Search for the cell housing the specified text and yield its (x, y) center coordinate. 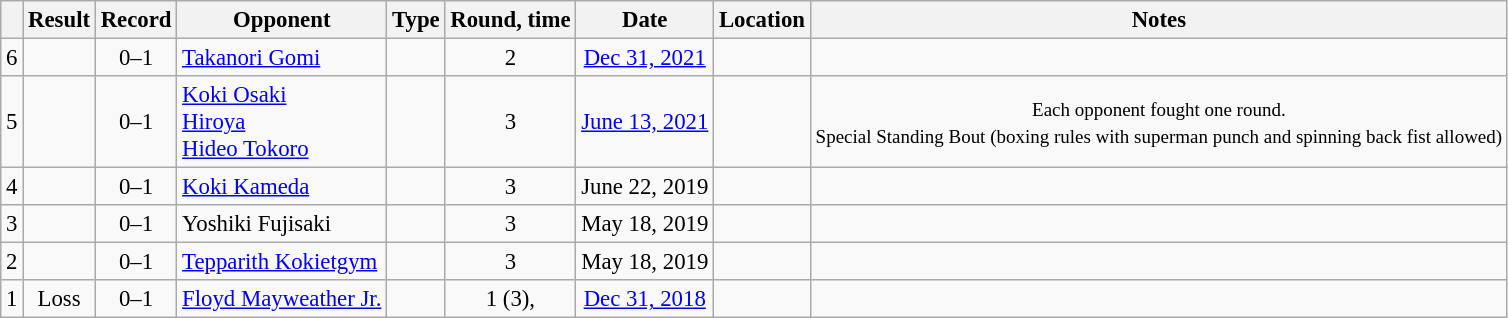
Dec 31, 2018 (645, 299)
5 (12, 122)
June 22, 2019 (645, 187)
Floyd Mayweather Jr. (282, 299)
Loss (60, 299)
Tepparith Kokietgym (282, 262)
4 (12, 187)
Koki OsakiHiroyaHideo Tokoro (282, 122)
1 (12, 299)
Notes (1158, 20)
Opponent (282, 20)
Record (136, 20)
Location (762, 20)
6 (12, 58)
Koki Kameda (282, 187)
Date (645, 20)
Each opponent fought one round. Special Standing Bout (boxing rules with superman punch and spinning back fist allowed) (1158, 122)
Round, time (510, 20)
Type (416, 20)
Dec 31, 2021 (645, 58)
Yoshiki Fujisaki (282, 224)
June 13, 2021 (645, 122)
Takanori Gomi (282, 58)
1 (3), (510, 299)
Result (60, 20)
